Return [x, y] of the center of cell containing provided text 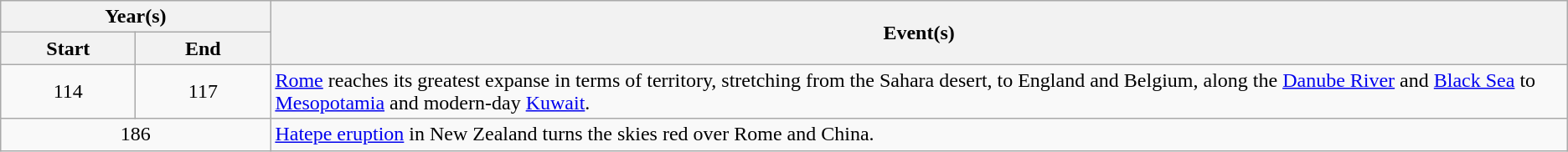
Start [69, 48]
Event(s) [919, 33]
Hatepe eruption in New Zealand turns the skies red over Rome and China. [919, 134]
117 [203, 92]
114 [69, 92]
Year(s) [136, 17]
186 [136, 134]
End [203, 48]
